Provide the (x, y) coordinate of the cell's center where the given text is located.  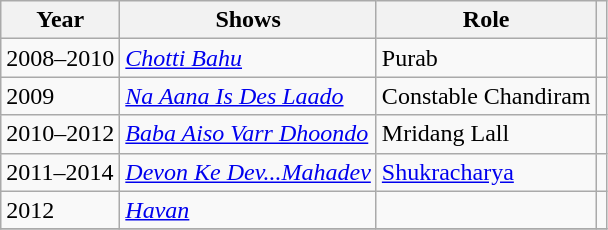
Role (486, 20)
Year (60, 20)
Havan (248, 210)
Mridang Lall (486, 134)
2008–2010 (60, 58)
Baba Aiso Varr Dhoondo (248, 134)
2012 (60, 210)
Constable Chandiram (486, 96)
2010–2012 (60, 134)
Shows (248, 20)
Shukracharya (486, 172)
Chotti Bahu (248, 58)
Purab (486, 58)
2009 (60, 96)
Devon Ke Dev...Mahadev (248, 172)
Na Aana Is Des Laado (248, 96)
2011–2014 (60, 172)
